Output the [X, Y] coordinate of the center of the cell containing the given text.  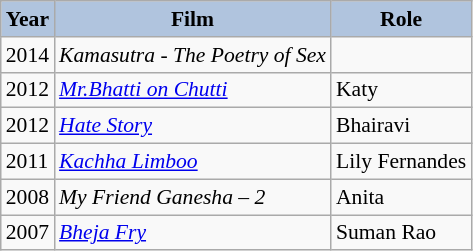
My Friend Ganesha – 2 [192, 197]
2008 [28, 197]
2007 [28, 233]
Suman Rao [401, 233]
Hate Story [192, 126]
Kachha Limboo [192, 162]
Lily Fernandes [401, 162]
Mr.Bhatti on Chutti [192, 90]
2011 [28, 162]
Year [28, 19]
2014 [28, 55]
Bheja Fry [192, 233]
Film [192, 19]
Bhairavi [401, 126]
Kamasutra - The Poetry of Sex [192, 55]
Role [401, 19]
Katy [401, 90]
Anita [401, 197]
